Extract the (X, Y) coordinate from the center of the cell holding the provided text.  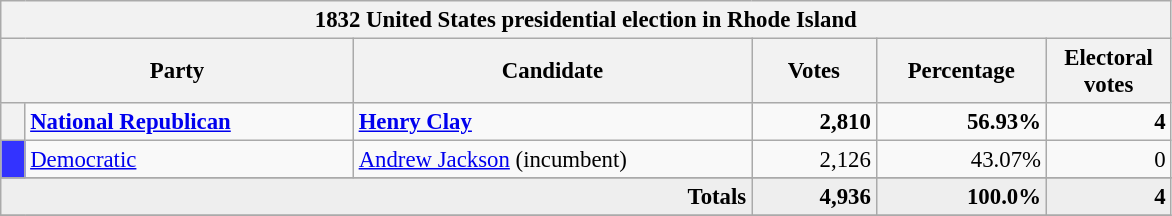
43.07% (961, 160)
Henry Clay (552, 122)
Democratic (189, 160)
1832 United States presidential election in Rhode Island (586, 20)
100.0% (961, 197)
2,810 (814, 122)
Totals (376, 197)
2,126 (814, 160)
National Republican (189, 122)
56.93% (961, 122)
Andrew Jackson (incumbent) (552, 160)
Candidate (552, 72)
Party (178, 72)
0 (1108, 160)
Percentage (961, 72)
Electoral votes (1108, 72)
4,936 (814, 197)
Votes (814, 72)
